Determine the [X, Y] coordinate at the center of the cell enclosing the given text.  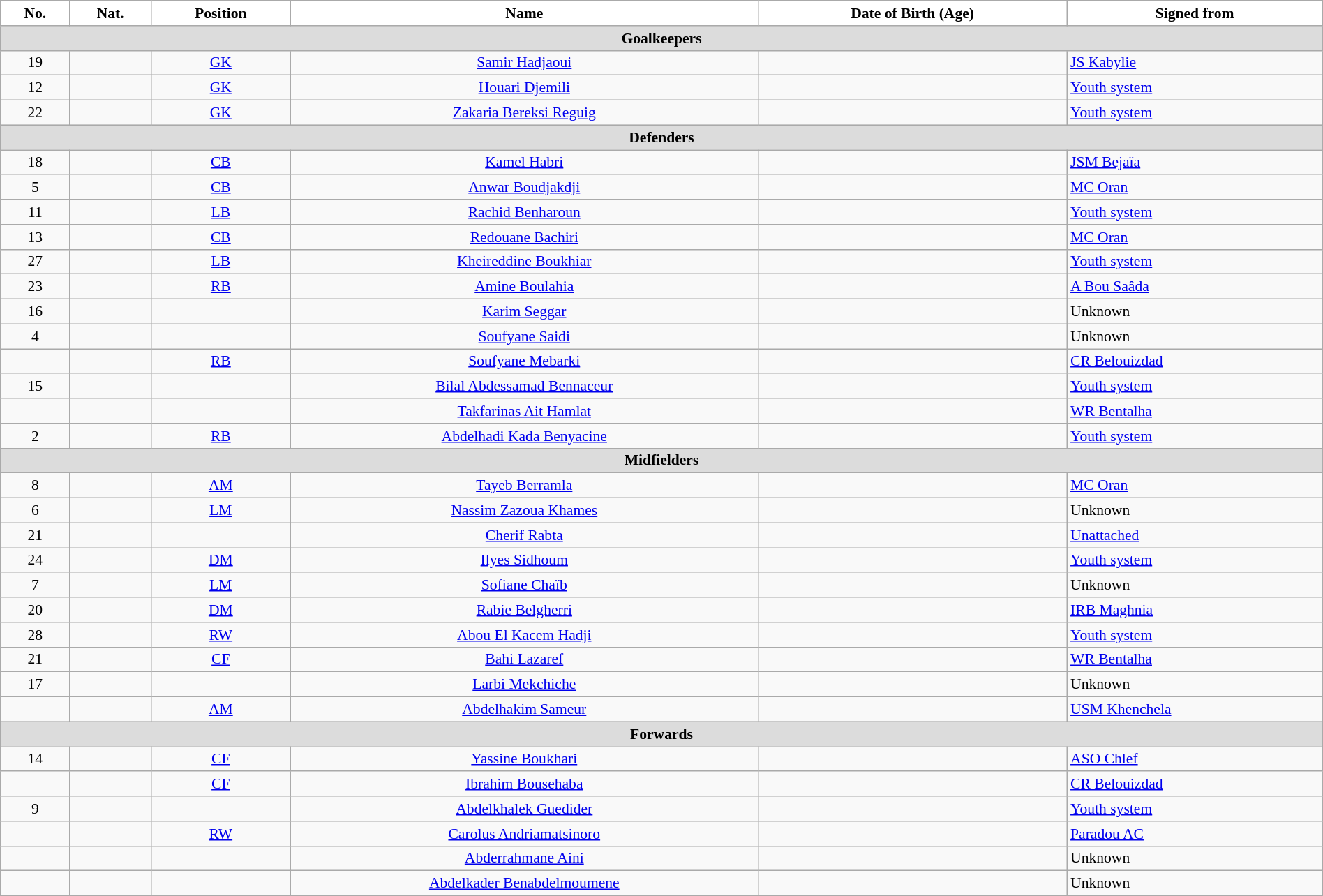
17 [35, 685]
12 [35, 88]
6 [35, 511]
Nat. [110, 13]
9 [35, 809]
28 [35, 635]
Sofiane Chaïb [524, 585]
Soufyane Saidi [524, 336]
Forwards [661, 734]
8 [35, 486]
Tayeb Berramla [524, 486]
A Bou Saâda [1195, 287]
Takfarinas Ait Hamlat [524, 411]
18 [35, 163]
Bilal Abdessamad Bennaceur [524, 387]
16 [35, 312]
Paradou AC [1195, 834]
Kamel Habri [524, 163]
7 [35, 585]
Signed from [1195, 13]
15 [35, 387]
Anwar Boudjakdji [524, 188]
11 [35, 212]
JSM Bejaïa [1195, 163]
USM Khenchela [1195, 710]
Rabie Belgherri [524, 610]
2 [35, 436]
Soufyane Mebarki [524, 361]
Yassine Boukhari [524, 759]
Goalkeepers [661, 38]
JS Kabylie [1195, 63]
27 [35, 262]
20 [35, 610]
Rachid Benharoun [524, 212]
Houari Djemili [524, 88]
Position [221, 13]
Kheireddine Boukhiar [524, 262]
Carolus Andriamatsinoro [524, 834]
Unattached [1195, 535]
Abdelkader Benabdelmoumene [524, 883]
22 [35, 113]
Redouane Bachiri [524, 237]
Abderrahmane Aini [524, 858]
Karim Seggar [524, 312]
Nassim Zazoua Khames [524, 511]
Samir Hadjaoui [524, 63]
No. [35, 13]
Abdelkhalek Guedider [524, 809]
Bahi Lazaref [524, 659]
Zakaria Bereksi Reguig [524, 113]
ASO Chlef [1195, 759]
Amine Boulahia [524, 287]
5 [35, 188]
19 [35, 63]
4 [35, 336]
Date of Birth (Age) [913, 13]
13 [35, 237]
IRB Maghnia [1195, 610]
Name [524, 13]
Cherif Rabta [524, 535]
Abdelhakim Sameur [524, 710]
Ibrahim Bousehaba [524, 784]
Midfielders [661, 461]
Larbi Mekchiche [524, 685]
Abdelhadi Kada Benyacine [524, 436]
Abou El Kacem Hadji [524, 635]
Ilyes Sidhoum [524, 560]
14 [35, 759]
23 [35, 287]
Defenders [661, 137]
24 [35, 560]
